Provide the [x, y] coordinate of the cell's center where the given text is located.  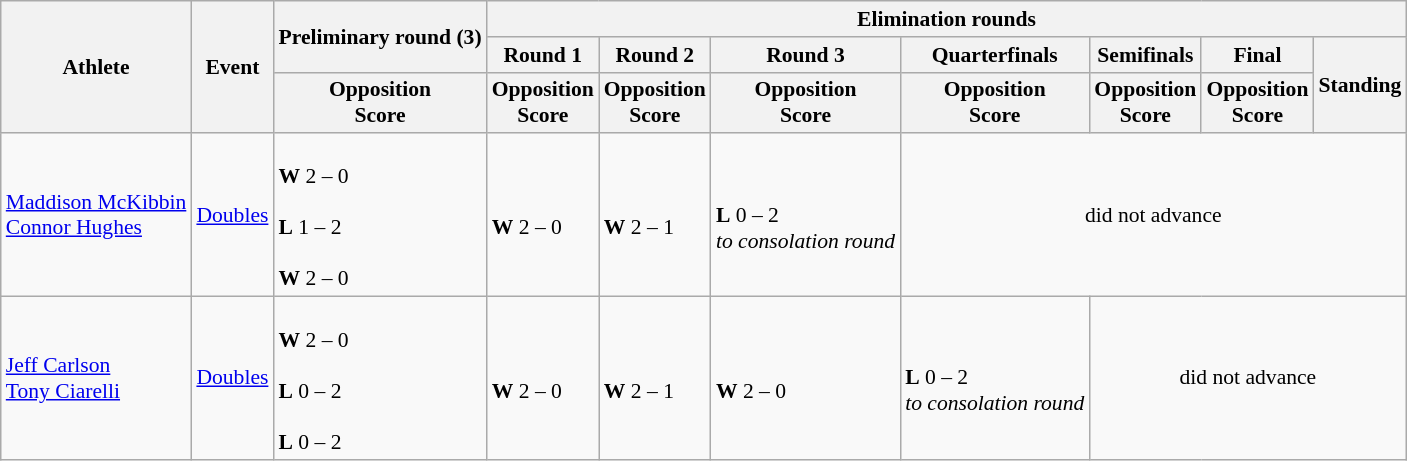
Round 2 [655, 55]
Round 1 [543, 55]
Maddison McKibbinConnor Hughes [96, 216]
Round 3 [806, 55]
Athlete [96, 67]
Semifinals [1145, 55]
Final [1257, 55]
Standing [1360, 86]
W 2 – 0L 1 – 2 W 2 – 0 [380, 216]
Elimination rounds [947, 19]
W 2 – 0L 0 – 2L 0 – 2 [380, 378]
Quarterfinals [994, 55]
Jeff CarlsonTony Ciarelli [96, 378]
Event [232, 67]
Preliminary round (3) [380, 36]
